Identify which cell holds the provided text, then report its (x, y) central coordinate. 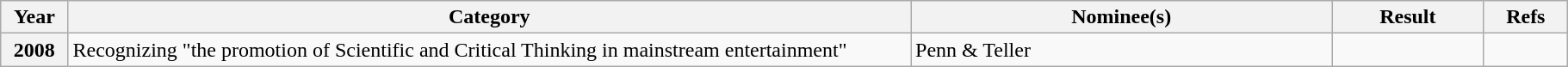
Result (1408, 17)
Nominee(s) (1121, 17)
Year (34, 17)
2008 (34, 50)
Penn & Teller (1121, 50)
Recognizing "the promotion of Scientific and Critical Thinking in mainstream entertainment" (489, 50)
Category (489, 17)
Refs (1526, 17)
